Extract the (X, Y) coordinate from the center of the cell holding the provided text.  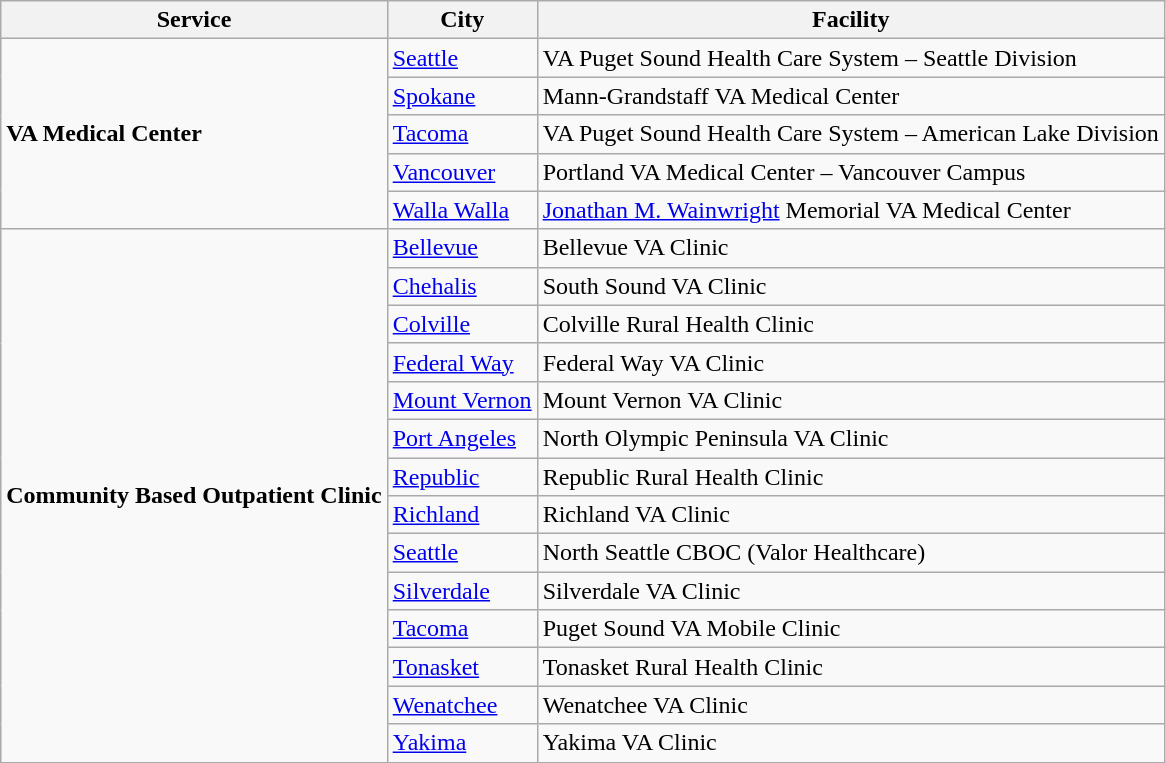
Facility (850, 20)
Republic Rural Health Clinic (850, 477)
South Sound VA Clinic (850, 286)
Puget Sound VA Mobile Clinic (850, 629)
Federal Way VA Clinic (850, 362)
Walla Walla (462, 210)
Bellevue (462, 248)
Community Based Outpatient Clinic (194, 496)
Tonasket Rural Health Clinic (850, 667)
Wenatchee VA Clinic (850, 705)
VA Puget Sound Health Care System – Seattle Division (850, 58)
VA Puget Sound Health Care System – American Lake Division (850, 134)
Port Angeles (462, 438)
Yakima (462, 743)
Richland (462, 515)
Silverdale (462, 591)
Mann-Grandstaff VA Medical Center (850, 96)
Jonathan M. Wainwright Memorial VA Medical Center (850, 210)
VA Medical Center (194, 134)
Portland VA Medical Center – Vancouver Campus (850, 172)
Silverdale VA Clinic (850, 591)
Wenatchee (462, 705)
North Seattle CBOC (Valor Healthcare) (850, 553)
Mount Vernon VA Clinic (850, 400)
Colville Rural Health Clinic (850, 324)
Bellevue VA Clinic (850, 248)
Tonasket (462, 667)
North Olympic Peninsula VA Clinic (850, 438)
Richland VA Clinic (850, 515)
Vancouver (462, 172)
Chehalis (462, 286)
Spokane (462, 96)
City (462, 20)
Federal Way (462, 362)
Service (194, 20)
Yakima VA Clinic (850, 743)
Republic (462, 477)
Mount Vernon (462, 400)
Colville (462, 324)
